Return the (x, y) coordinate for the center point of the cell that contains the specified text.  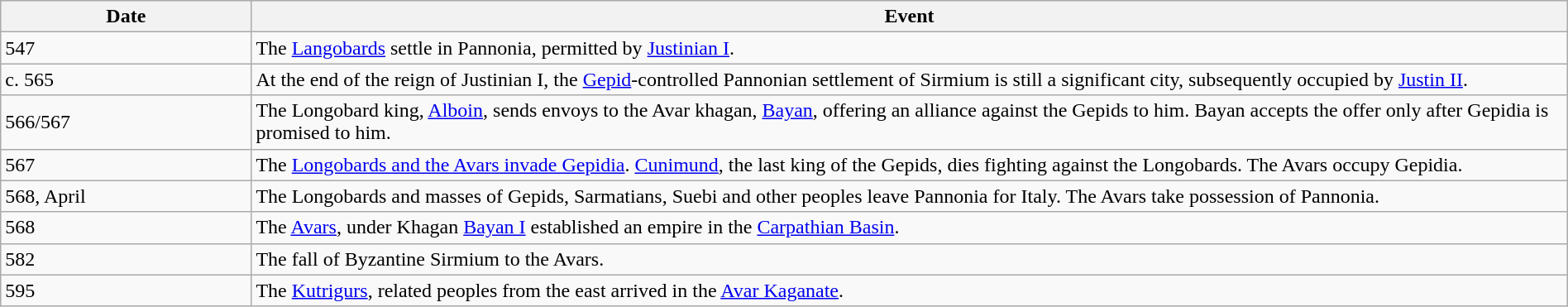
567 (126, 165)
The Avars, under Khagan Bayan I established an empire in the Carpathian Basin. (910, 228)
The Longobards and masses of Gepids, Sarmatians, Suebi and other peoples leave Pannonia for Italy. The Avars take possession of Pannonia. (910, 196)
Event (910, 17)
568 (126, 228)
The Kutrigurs, related peoples from the east arrived in the Avar Kaganate. (910, 290)
The fall of Byzantine Sirmium to the Avars. (910, 259)
582 (126, 259)
The Longobards and the Avars invade Gepidia. Cunimund, the last king of the Gepids, dies fighting against the Longobards. The Avars occupy Gepidia. (910, 165)
Date (126, 17)
The Langobards settle in Pannonia, permitted by Justinian I. (910, 48)
568, April (126, 196)
c. 565 (126, 79)
547 (126, 48)
595 (126, 290)
566/567 (126, 122)
